From the cell containing the given text, extract its center point as (X, Y) coordinate. 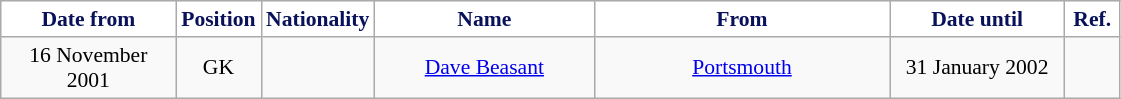
31 January 2002 (978, 68)
16 November 2001 (88, 68)
GK (218, 68)
Position (218, 19)
Date until (978, 19)
Ref. (1092, 19)
Nationality (318, 19)
Date from (88, 19)
Portsmouth (742, 68)
From (742, 19)
Name (484, 19)
Dave Beasant (484, 68)
